Pinpoint the cell where the given text exists, returning its (X, Y) midpoint coordinate. 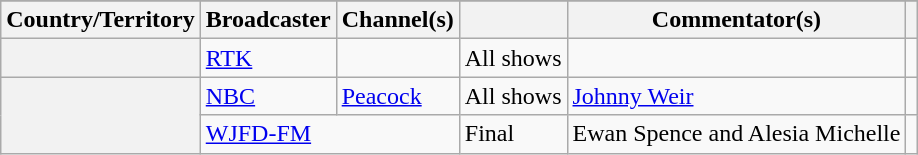
Broadcaster (268, 20)
NBC (268, 96)
RTK (268, 58)
Commentator(s) (736, 20)
WJFD-FM (330, 134)
Final (513, 134)
Peacock (398, 96)
Ewan Spence and Alesia Michelle (736, 134)
Channel(s) (398, 20)
Country/Territory (100, 20)
Johnny Weir (736, 96)
